For the text-containing cell, return its midpoint in (x, y) coordinate format. 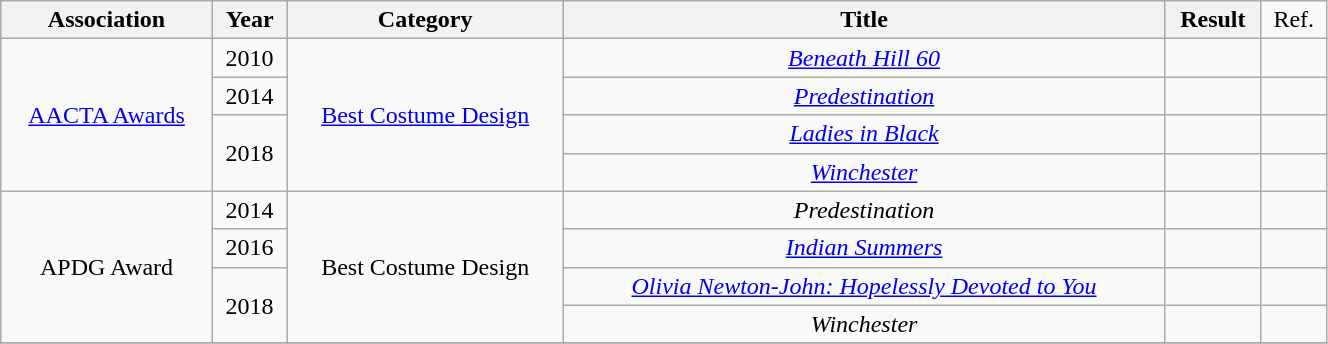
Category (426, 20)
Association (107, 20)
Olivia Newton-John: Hopelessly Devoted to You (864, 286)
Ref. (1294, 20)
2016 (250, 248)
2010 (250, 58)
AACTA Awards (107, 115)
Ladies in Black (864, 134)
Beneath Hill 60 (864, 58)
Year (250, 20)
Indian Summers (864, 248)
APDG Award (107, 267)
Result (1213, 20)
Title (864, 20)
